Detect which cell encompasses the target text, then output its (X, Y) center coordinate. 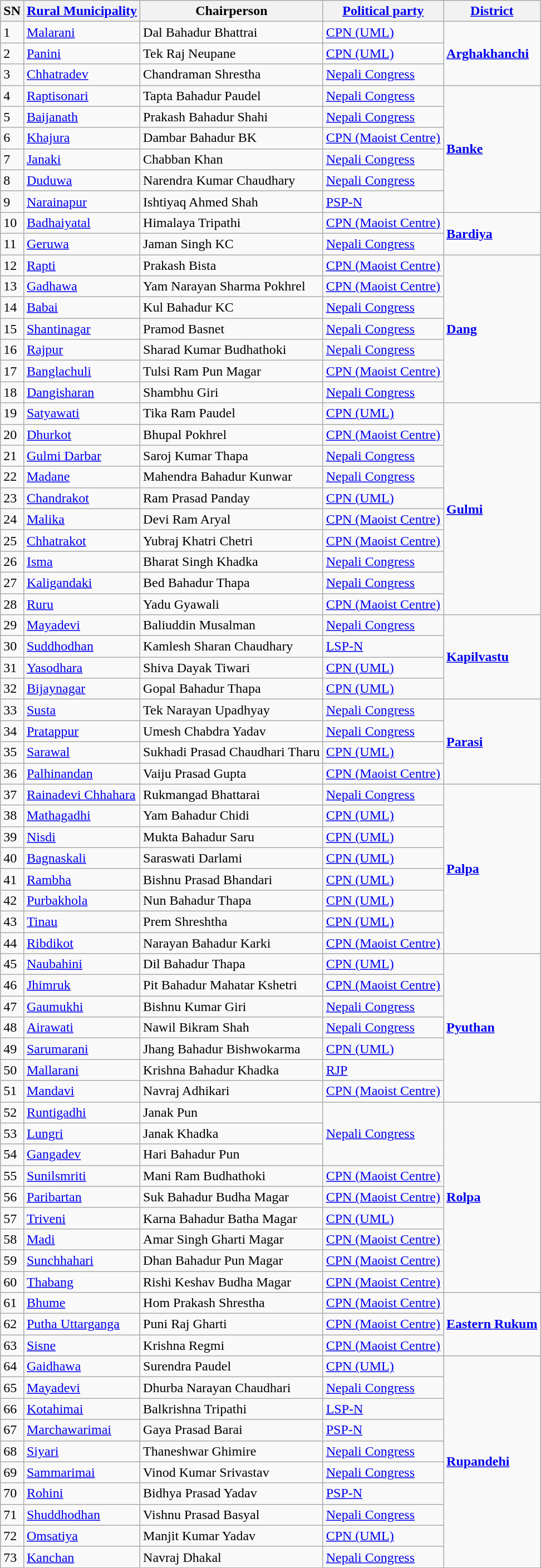
22 (12, 477)
Nisdi (81, 837)
57 (12, 1218)
Narendra Kumar Chaudhary (232, 180)
18 (12, 392)
65 (12, 1388)
Gaidhawa (81, 1367)
Ram Prasad Panday (232, 498)
Navraj Dhakal (232, 1557)
Babai (81, 308)
Tapta Bahadur Paudel (232, 96)
Rohini (81, 1493)
Airawati (81, 1028)
1 (12, 32)
Kul Bahadur KC (232, 308)
Prem Shreshtha (232, 921)
Panini (81, 53)
52 (12, 1112)
Kaligandaki (81, 583)
Bharat Singh Khadka (232, 561)
Tulsi Ram Pun Magar (232, 371)
Kapilvastu (492, 657)
Kanchan (81, 1557)
Rishi Keshav Budha Magar (232, 1281)
Prakash Bista (232, 265)
15 (12, 329)
Hom Prakash Shrestha (232, 1303)
20 (12, 435)
42 (12, 900)
Thabang (81, 1281)
36 (12, 773)
Thaneshwar Ghimire (232, 1451)
Nawil Bikram Shah (232, 1028)
33 (12, 710)
Kamlesh Sharan Chaudhary (232, 647)
37 (12, 795)
68 (12, 1451)
35 (12, 752)
47 (12, 1007)
Dal Bahadur Bhattrai (232, 32)
53 (12, 1133)
Lungri (81, 1133)
67 (12, 1430)
Himalaya Tripathi (232, 223)
Mani Ram Budhathoki (232, 1176)
Dhurba Narayan Chaudhari (232, 1388)
Krishna Bahadur Khadka (232, 1070)
Purbakhola (81, 900)
Surendra Paudel (232, 1367)
Vishnu Prasad Basyal (232, 1515)
Dang (492, 329)
48 (12, 1028)
50 (12, 1070)
Putha Uttarganga (81, 1324)
Madi (81, 1239)
Tika Ram Paudel (232, 413)
19 (12, 413)
Banglachuli (81, 371)
71 (12, 1515)
Sunilsmriti (81, 1176)
Ruru (81, 604)
Geruwa (81, 244)
27 (12, 583)
Rainadevi Chhahara (81, 795)
Chabban Khan (232, 159)
Umesh Chabdra Yadav (232, 731)
Saroj Kumar Thapa (232, 456)
6 (12, 138)
Dangisharan (81, 392)
Yadu Gyawali (232, 604)
9 (12, 201)
Mathagadhi (81, 816)
30 (12, 647)
Bishnu Kumar Giri (232, 1007)
11 (12, 244)
Naubahini (81, 964)
Devi Ram Aryal (232, 519)
61 (12, 1303)
Isma (81, 561)
Siyari (81, 1451)
Sukhadi Prasad Chaudhari Tharu (232, 752)
41 (12, 879)
29 (12, 625)
46 (12, 985)
Yubraj Khatri Chetri (232, 540)
Mahendra Bahadur Kunwar (232, 477)
Chandraman Shrestha (232, 75)
26 (12, 561)
59 (12, 1260)
Bidhya Prasad Yadav (232, 1493)
Gopal Bahadur Thapa (232, 689)
Bhupal Pokhrel (232, 435)
28 (12, 604)
Saraswati Darlami (232, 858)
70 (12, 1493)
Gulmi Darbar (81, 456)
12 (12, 265)
Sunchhahari (81, 1260)
40 (12, 858)
Suk Bahadur Budha Magar (232, 1197)
Janaki (81, 159)
Yasodhara (81, 668)
Marchawarimai (81, 1430)
39 (12, 837)
RJP (383, 1070)
Gadhawa (81, 287)
Vaiju Prasad Gupta (232, 773)
Chhatradev (81, 75)
Raptisonari (81, 96)
Dambar Bahadur BK (232, 138)
Rajpur (81, 350)
Tek Raj Neupane (232, 53)
Hari Bahadur Pun (232, 1155)
SN (12, 11)
69 (12, 1472)
Gangadev (81, 1155)
Dil Bahadur Thapa (232, 964)
8 (12, 180)
Rolpa (492, 1197)
Bed Bahadur Thapa (232, 583)
Gulmi (492, 509)
Krishna Regmi (232, 1345)
38 (12, 816)
Shantinagar (81, 329)
Pyuthan (492, 1028)
Shambhu Giri (232, 392)
Dhurkot (81, 435)
25 (12, 540)
Political party (383, 11)
5 (12, 117)
Palhinandan (81, 773)
Gaya Prasad Barai (232, 1430)
Baliuddin Musalman (232, 625)
63 (12, 1345)
62 (12, 1324)
43 (12, 921)
Mallarani (81, 1070)
Chhatrakot (81, 540)
Janak Khadka (232, 1133)
Sisne (81, 1345)
Suddhodhan (81, 647)
Palpa (492, 869)
Bishnu Prasad Bhandari (232, 879)
District (492, 11)
Shuddhodhan (81, 1515)
Vinod Kumar Srivastav (232, 1472)
Jhimruk (81, 985)
Chairperson (232, 11)
23 (12, 498)
Balkrishna Tripathi (232, 1409)
Rambha (81, 879)
Rapti (81, 265)
60 (12, 1281)
Karna Bahadur Batha Magar (232, 1218)
Pratappur (81, 731)
Paribartan (81, 1197)
66 (12, 1409)
Gaumukhi (81, 1007)
Mandavi (81, 1091)
Ishtiyaq Ahmed Shah (232, 201)
13 (12, 287)
Satyawati (81, 413)
Ribdikot (81, 943)
3 (12, 75)
Sharad Kumar Budhathoki (232, 350)
Rural Municipality (81, 11)
72 (12, 1536)
16 (12, 350)
14 (12, 308)
Baijanath (81, 117)
Pit Bahadur Mahatar Kshetri (232, 985)
Sarawal (81, 752)
Mukta Bahadur Saru (232, 837)
Manjit Kumar Yadav (232, 1536)
Dhan Bahadur Pun Magar (232, 1260)
10 (12, 223)
Madane (81, 477)
Sarumarani (81, 1049)
Omsatiya (81, 1536)
Arghakhanchi (492, 53)
Bagnaskali (81, 858)
58 (12, 1239)
Narainapur (81, 201)
Bijaynagar (81, 689)
49 (12, 1049)
Duduwa (81, 180)
56 (12, 1197)
24 (12, 519)
55 (12, 1176)
Narayan Bahadur Karki (232, 943)
73 (12, 1557)
2 (12, 53)
Tinau (81, 921)
64 (12, 1367)
Yam Narayan Sharma Pokhrel (232, 287)
Nun Bahadur Thapa (232, 900)
Navraj Adhikari (232, 1091)
Triveni (81, 1218)
Khajura (81, 138)
Puni Raj Gharti (232, 1324)
17 (12, 371)
Tek Narayan Upadhyay (232, 710)
Susta (81, 710)
Amar Singh Gharti Magar (232, 1239)
Jhang Bahadur Bishwokarma (232, 1049)
31 (12, 668)
Jaman Singh KC (232, 244)
Kotahimai (81, 1409)
Runtigadhi (81, 1112)
Badhaiyatal (81, 223)
Rukmangad Bhattarai (232, 795)
34 (12, 731)
44 (12, 943)
45 (12, 964)
Pramod Basnet (232, 329)
Shiva Dayak Tiwari (232, 668)
Parasi (492, 742)
32 (12, 689)
Bardiya (492, 233)
54 (12, 1155)
51 (12, 1091)
Chandrakot (81, 498)
4 (12, 96)
Banke (492, 149)
Eastern Rukum (492, 1324)
Rupandehi (492, 1462)
Malarani (81, 32)
7 (12, 159)
Bhume (81, 1303)
Prakash Bahadur Shahi (232, 117)
Janak Pun (232, 1112)
Yam Bahadur Chidi (232, 816)
Malika (81, 519)
Sammarimai (81, 1472)
21 (12, 456)
